Output the (x, y) coordinate of the center of the cell containing the given text.  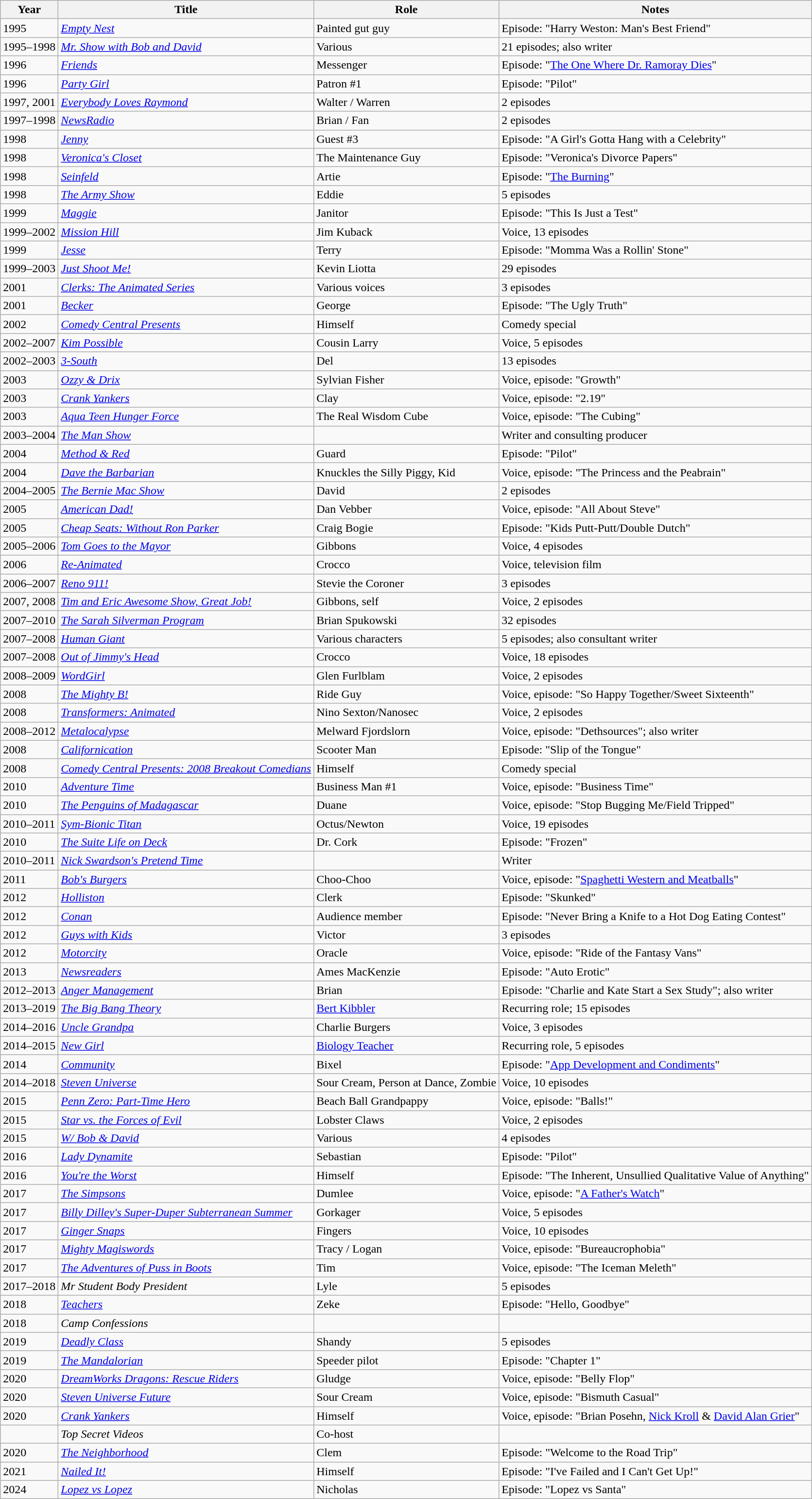
George (406, 306)
Mr Student Body President (186, 1286)
Zeke (406, 1305)
4 episodes (655, 1138)
Nicholas (406, 1490)
Seinfeld (186, 176)
Out of Jimmy's Head (186, 657)
1999–2002 (29, 232)
Voice, episode: "The Iceman Meleth" (655, 1268)
Duane (406, 805)
Dumlee (406, 1194)
The Penguins of Madagascar (186, 805)
1997–1998 (29, 121)
WordGirl (186, 676)
2002–2007 (29, 343)
1995–1998 (29, 47)
Maggie (186, 213)
Party Girl (186, 84)
The Army Show (186, 194)
Artie (406, 176)
Knuckles the Silly Piggy, Kid (406, 472)
Dave the Barbarian (186, 472)
Year (29, 10)
5 episodes; also consultant writer (655, 639)
2007–2010 (29, 620)
Sym-Bionic Titan (186, 824)
Choo-Choo (406, 879)
Voice, episode: "A Father's Watch" (655, 1194)
NewsRadio (186, 121)
Nino Sexton/Nanosec (406, 713)
Clerk (406, 898)
Messenger (406, 65)
Voice, episode: "Bureaucrophobia" (655, 1249)
The Bernie Mac Show (186, 490)
Guys with Kids (186, 935)
2008–2012 (29, 731)
W/ Bob & David (186, 1138)
2003–2004 (29, 435)
2014 (29, 1064)
Shandy (406, 1342)
Role (406, 10)
Various characters (406, 639)
Just Shoot Me! (186, 269)
Motorcity (186, 953)
Ozzy & Drix (186, 380)
Lobster Claws (406, 1119)
Episode: "I've Failed and I Can't Get Up!" (655, 1471)
Stevie the Coroner (406, 583)
Cheap Seats: Without Ron Parker (186, 527)
Voice, episode: "The Princess and the Peabrain" (655, 472)
Tracy / Logan (406, 1249)
Episode: "Charlie and Kate Start a Sex Study"; also writer (655, 990)
The Big Bang Theory (186, 1009)
Various voices (406, 287)
Episode: "Skunked" (655, 898)
Episode: "Kids Putt-Putt/Double Dutch" (655, 527)
Method & Red (186, 453)
2012–2013 (29, 990)
You're the Worst (186, 1175)
Ames MacKenzie (406, 972)
Dr. Cork (406, 842)
Tim and Eric Awesome Show, Great Job! (186, 602)
Voice, episode: "Bismuth Casual" (655, 1397)
Gorkager (406, 1212)
Voice, episode: "Stop Bugging Me/Field Tripped" (655, 805)
Top Secret Videos (186, 1434)
2004–2005 (29, 490)
Ginger Snaps (186, 1231)
Episode: "The Inherent, Unsullied Qualitative Value of Anything" (655, 1175)
Kim Possible (186, 343)
New Girl (186, 1046)
Bert Kibbler (406, 1009)
21 episodes; also writer (655, 47)
Melward Fjordslorn (406, 731)
The Simpsons (186, 1194)
Clem (406, 1453)
2002–2003 (29, 361)
Sebastian (406, 1157)
Voice, episode: "Spaghetti Western and Meatballs" (655, 879)
2024 (29, 1490)
Bob's Burgers (186, 879)
Uncle Grandpa (186, 1027)
Community (186, 1064)
Glen Furlblam (406, 676)
Voice, episode: "Growth" (655, 380)
Clay (406, 398)
Nick Swardson's Pretend Time (186, 861)
Recurring role; 15 episodes (655, 1009)
Voice, 13 episodes (655, 232)
Billy Dilley's Super-Duper Subterranean Summer (186, 1212)
Episode: "The One Where Dr. Ramoray Dies" (655, 65)
Gibbons, self (406, 602)
Star vs. the Forces of Evil (186, 1119)
Biology Teacher (406, 1046)
Episode: "The Burning" (655, 176)
Voice, 3 episodes (655, 1027)
Guard (406, 453)
Steven Universe (186, 1082)
The Suite Life on Deck (186, 842)
Voice, television film (655, 565)
Brian (406, 990)
13 episodes (655, 361)
Episode: "Veronica's Divorce Papers" (655, 157)
Friends (186, 65)
2021 (29, 1471)
Voice, 4 episodes (655, 546)
Episode: "Slip of the Tongue" (655, 749)
Episode: "Frozen" (655, 842)
Episode: "Welcome to the Road Trip" (655, 1453)
Notes (655, 10)
Californication (186, 749)
The Maintenance Guy (406, 157)
Comedy Central Presents: 2008 Breakout Comedians (186, 768)
The Man Show (186, 435)
Mission Hill (186, 232)
Scooter Man (406, 749)
Co-host (406, 1434)
Deadly Class (186, 1342)
Everybody Loves Raymond (186, 102)
Brian Spukowski (406, 620)
Recurring role, 5 episodes (655, 1046)
2008–2009 (29, 676)
Voice, 19 episodes (655, 824)
Del (406, 361)
The Mandalorian (186, 1360)
Jim Kuback (406, 232)
Craig Bogie (406, 527)
2017–2018 (29, 1286)
Episode: "A Girl's Gotta Hang with a Celebrity" (655, 139)
Episode: "This Is Just a Test" (655, 213)
2006 (29, 565)
Camp Confessions (186, 1323)
Gibbons (406, 546)
The Sarah Silverman Program (186, 620)
The Real Wisdom Cube (406, 417)
Victor (406, 935)
Eddie (406, 194)
Voice, episode: "Brian Posehn, Nick Kroll & David Alan Grier" (655, 1416)
Penn Zero: Part-Time Hero (186, 1101)
Janitor (406, 213)
Clerks: The Animated Series (186, 287)
Voice, episode: "Dethsources"; also writer (655, 731)
29 episodes (655, 269)
Metalocalypse (186, 731)
Gludge (406, 1378)
Jesse (186, 250)
Patron #1 (406, 84)
Reno 911! (186, 583)
The Mighty B! (186, 694)
Anger Management (186, 990)
Cousin Larry (406, 343)
Voice, episode: "All About Steve" (655, 509)
Mighty Magiswords (186, 1249)
Charlie Burgers (406, 1027)
The Adventures of Puss in Boots (186, 1268)
2002 (29, 324)
Conan (186, 916)
Veronica's Closet (186, 157)
Sylvian Fisher (406, 380)
Episode: "Hello, Goodbye" (655, 1305)
Holliston (186, 898)
Voice, episode: "2.19" (655, 398)
Episode: "Chapter 1" (655, 1360)
Voice, episode: "Ride of the Fantasy Vans" (655, 953)
Becker (186, 306)
Ride Guy (406, 694)
Episode: "Momma Was a Rollin' Stone" (655, 250)
2014–2015 (29, 1046)
Episode: "Auto Erotic" (655, 972)
Voice, 18 episodes (655, 657)
Voice, episode: "The Cubing" (655, 417)
Business Man #1 (406, 786)
Kevin Liotta (406, 269)
Walter / Warren (406, 102)
DreamWorks Dragons: Rescue Riders (186, 1378)
Episode: "App Development and Condiments" (655, 1064)
Adventure Time (186, 786)
Empty Nest (186, 28)
2013 (29, 972)
Transformers: Animated (186, 713)
Writer and consulting producer (655, 435)
Teachers (186, 1305)
2011 (29, 879)
Episode: "Lopez vs Santa" (655, 1490)
1999–2003 (29, 269)
2006–2007 (29, 583)
Episode: "Never Bring a Knife to a Hot Dog Eating Contest" (655, 916)
2014–2016 (29, 1027)
Aqua Teen Hunger Force (186, 417)
2007, 2008 (29, 602)
David (406, 490)
Nailed It! (186, 1471)
Voice, episode: "Balls!" (655, 1101)
Human Giant (186, 639)
Lady Dynamite (186, 1157)
1997, 2001 (29, 102)
Oracle (406, 953)
Voice, episode: "Business Time" (655, 786)
Octus/Newton (406, 824)
The Neighborhood (186, 1453)
Painted gut guy (406, 28)
2013–2019 (29, 1009)
Voice, episode: "Belly Flop" (655, 1378)
Episode: "The Ugly Truth" (655, 306)
2014–2018 (29, 1082)
Bixel (406, 1064)
32 episodes (655, 620)
Guest #3 (406, 139)
1995 (29, 28)
Episode: "Harry Weston: Man's Best Friend" (655, 28)
Sour Cream (406, 1397)
Comedy Central Presents (186, 324)
Steven Universe Future (186, 1397)
Fingers (406, 1231)
3-South (186, 361)
Beach Ball Grandpappy (406, 1101)
Lopez vs Lopez (186, 1490)
Tim (406, 1268)
American Dad! (186, 509)
Mr. Show with Bob and David (186, 47)
Writer (655, 861)
Audience member (406, 916)
Dan Vebber (406, 509)
Speeder pilot (406, 1360)
Voice, episode: "So Happy Together/Sweet Sixteenth" (655, 694)
Sour Cream, Person at Dance, Zombie (406, 1082)
Jenny (186, 139)
Brian / Fan (406, 121)
Terry (406, 250)
Title (186, 10)
2005–2006 (29, 546)
Newsreaders (186, 972)
Lyle (406, 1286)
Re-Animated (186, 565)
Tom Goes to the Mayor (186, 546)
